Provide the (X, Y) coordinate of the cell's center where the given text is located.  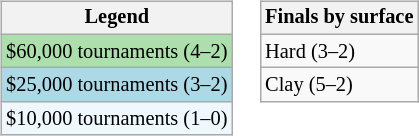
$25,000 tournaments (3–2) (116, 85)
Hard (3–2) (339, 51)
$10,000 tournaments (1–0) (116, 119)
$60,000 tournaments (4–2) (116, 51)
Finals by surface (339, 18)
Legend (116, 18)
Clay (5–2) (339, 85)
